Output the (X, Y) coordinate of the center of the cell containing the given text.  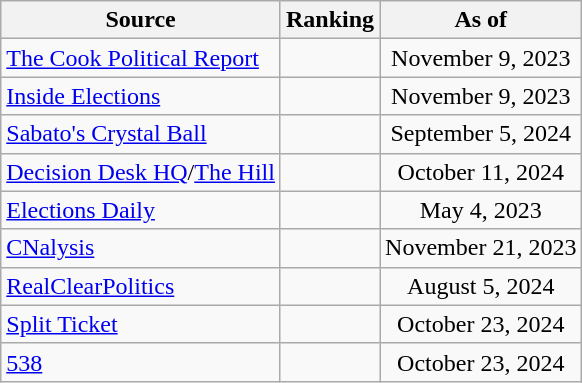
May 4, 2023 (481, 210)
538 (141, 362)
Source (141, 20)
Decision Desk HQ/The Hill (141, 172)
The Cook Political Report (141, 58)
Elections Daily (141, 210)
CNalysis (141, 248)
Inside Elections (141, 96)
August 5, 2024 (481, 286)
Sabato's Crystal Ball (141, 134)
As of (481, 20)
Ranking (330, 20)
RealClearPolitics (141, 286)
October 11, 2024 (481, 172)
September 5, 2024 (481, 134)
November 21, 2023 (481, 248)
Split Ticket (141, 324)
